Detect which cell encompasses the target text, then output its (X, Y) center coordinate. 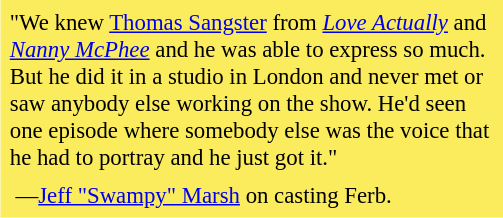
—Jeff "Swampy" Marsh on casting Ferb. (252, 195)
